Search for the cell housing the specified text and yield its [X, Y] center coordinate. 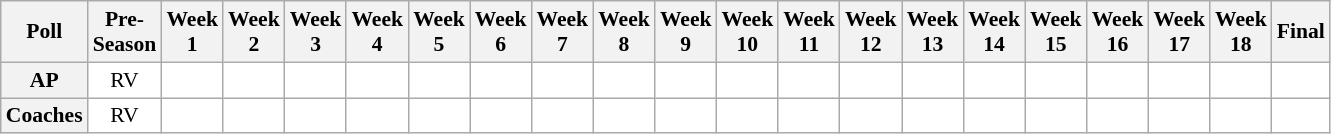
Final [1301, 32]
Week1 [192, 32]
Week5 [439, 32]
Week12 [871, 32]
Week11 [809, 32]
Week8 [624, 32]
Week3 [316, 32]
Week4 [377, 32]
Week7 [562, 32]
Week16 [1118, 32]
Week17 [1179, 32]
Week9 [686, 32]
Week10 [748, 32]
Week15 [1056, 32]
Week18 [1241, 32]
Week14 [994, 32]
Poll [44, 32]
Week13 [933, 32]
Pre-Season [125, 32]
Coaches [44, 116]
Week6 [501, 32]
AP [44, 80]
Week2 [254, 32]
